Search for the cell housing the specified text and yield its (X, Y) center coordinate. 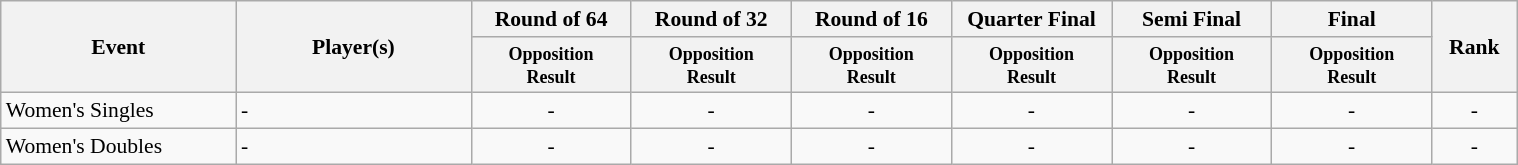
Women's Singles (118, 111)
Quarter Final (1031, 19)
Rank (1474, 47)
Player(s) (354, 47)
Final (1352, 19)
Event (118, 47)
Semi Final (1192, 19)
Round of 64 (551, 19)
Round of 32 (711, 19)
Round of 16 (871, 19)
Women's Doubles (118, 147)
